Return [X, Y] of the center of cell containing provided text 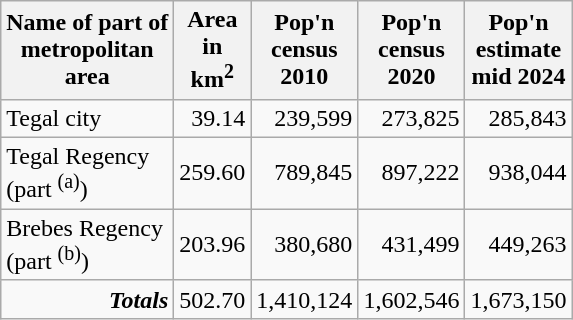
285,843 [518, 118]
39.14 [212, 118]
203.96 [212, 245]
Brebes Regency (part (b)) [88, 245]
897,222 [412, 173]
449,263 [518, 245]
1,410,124 [304, 299]
Pop'ncensus2010 [304, 50]
431,499 [412, 245]
1,673,150 [518, 299]
380,680 [304, 245]
938,044 [518, 173]
Totals [88, 299]
273,825 [412, 118]
Name of part of metropolitanarea [88, 50]
789,845 [304, 173]
259.60 [212, 173]
502.70 [212, 299]
Pop'nestimatemid 2024 [518, 50]
Tegal city [88, 118]
Pop'ncensus2020 [412, 50]
239,599 [304, 118]
Tegal Regency (part (a)) [88, 173]
Area in km2 [212, 50]
1,602,546 [412, 299]
